Identify which cell holds the provided text, then report its [X, Y] central coordinate. 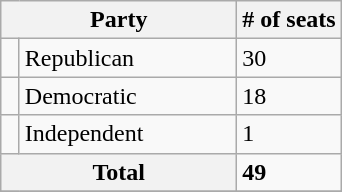
49 [289, 172]
Independent [128, 134]
1 [289, 134]
18 [289, 96]
Party [119, 20]
# of seats [289, 20]
Democratic [128, 96]
Total [119, 172]
30 [289, 58]
Republican [128, 58]
